Output the (x, y) coordinate of the center of the cell containing the given text.  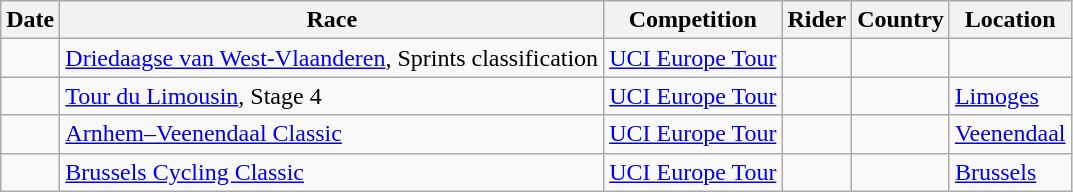
Brussels (1010, 172)
Location (1010, 20)
Brussels Cycling Classic (332, 172)
Limoges (1010, 96)
Competition (693, 20)
Rider (817, 20)
Driedaagse van West-Vlaanderen, Sprints classification (332, 58)
Tour du Limousin, Stage 4 (332, 96)
Country (901, 20)
Veenendaal (1010, 134)
Date (30, 20)
Race (332, 20)
Arnhem–Veenendaal Classic (332, 134)
